For the text-containing cell, return its midpoint in [x, y] coordinate format. 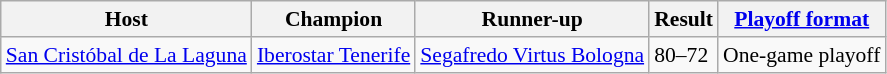
80–72 [684, 55]
Runner-up [532, 19]
Host [126, 19]
San Cristóbal de La Laguna [126, 55]
Result [684, 19]
Segafredo Virtus Bologna [532, 55]
Champion [334, 19]
Playoff format [802, 19]
One-game playoff [802, 55]
Iberostar Tenerife [334, 55]
